Determine the [X, Y] coordinate at the center of the cell enclosing the given text.  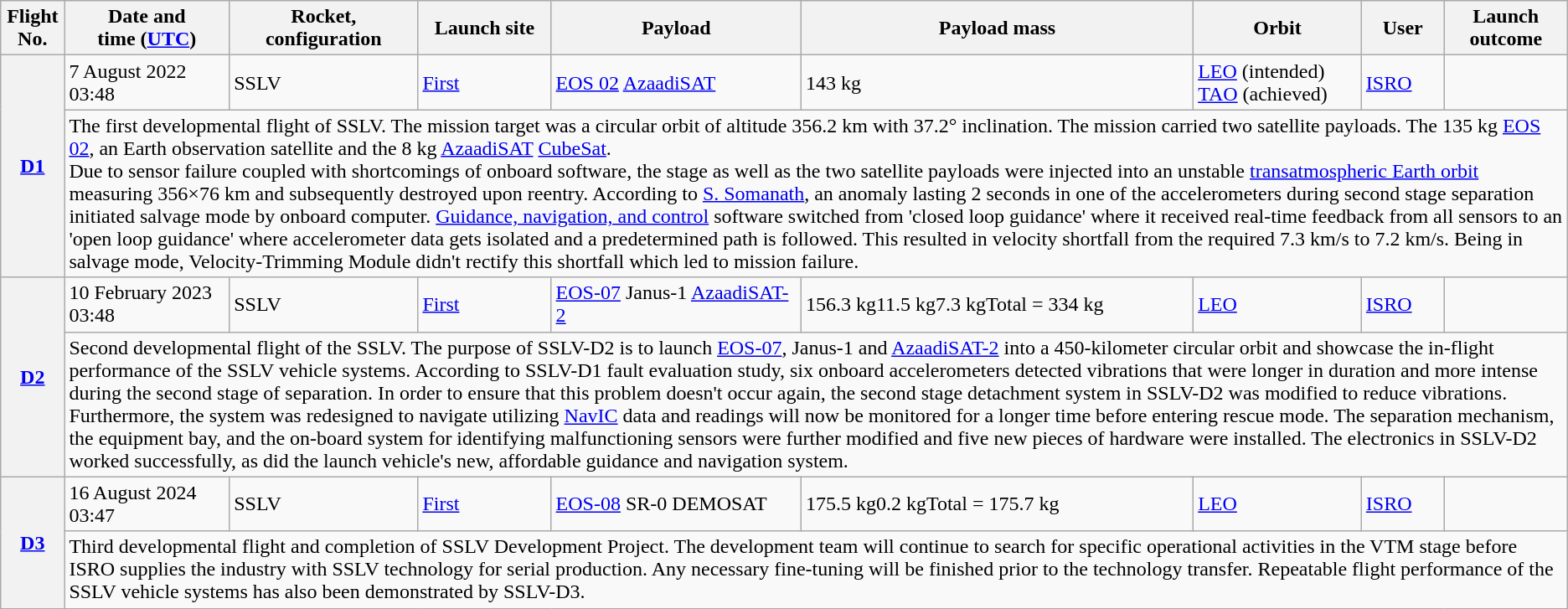
Launch site [484, 28]
D2 [33, 377]
EOS-07 Janus-1 AzaadiSAT-2 [676, 305]
156.3 kg11.5 kg7.3 kgTotal = 334 kg [997, 305]
16 August 2024 03:47 [147, 504]
Rocket, configuration [323, 28]
143 kg [997, 82]
User [1402, 28]
7 August 202203:48 [147, 82]
EOS-08 SR-0 DEMOSAT [676, 504]
D1 [33, 166]
175.5 kg0.2 kgTotal = 175.7 kg [997, 504]
Payload [676, 28]
Orbit [1278, 28]
10 February 2023 03:48 [147, 305]
Flight No. [33, 28]
Date andtime (UTC) [147, 28]
D3 [33, 543]
Launchoutcome [1506, 28]
LEO (intended)TAO (achieved) [1278, 82]
Payload mass [997, 28]
EOS 02 AzaadiSAT [676, 82]
